Identify which cell holds the provided text, then report its (x, y) central coordinate. 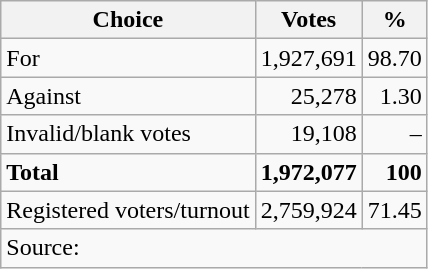
25,278 (308, 96)
For (128, 58)
Source: (214, 248)
1,972,077 (308, 172)
Registered voters/turnout (128, 210)
1,927,691 (308, 58)
2,759,924 (308, 210)
– (394, 134)
% (394, 20)
71.45 (394, 210)
Against (128, 96)
Choice (128, 20)
19,108 (308, 134)
Total (128, 172)
100 (394, 172)
98.70 (394, 58)
Invalid/blank votes (128, 134)
1.30 (394, 96)
Votes (308, 20)
